Return (x, y) of the center of cell containing provided text 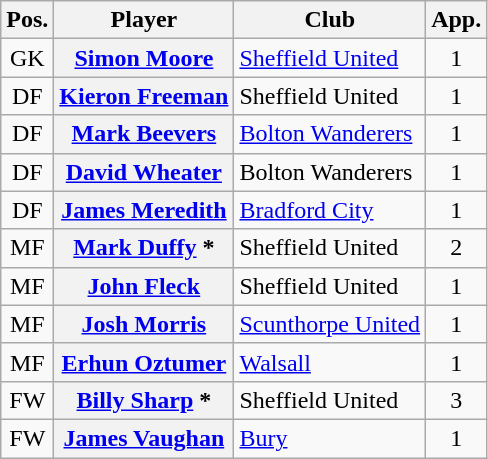
Scunthorpe United (330, 324)
Josh Morris (144, 324)
Player (144, 20)
James Vaughan (144, 438)
Club (330, 20)
App. (456, 20)
Erhun Oztumer (144, 362)
Kieron Freeman (144, 96)
Pos. (28, 20)
Walsall (330, 362)
David Wheater (144, 172)
James Meredith (144, 210)
3 (456, 400)
Bury (330, 438)
Mark Beevers (144, 134)
GK (28, 58)
Simon Moore (144, 58)
2 (456, 248)
Billy Sharp * (144, 400)
Mark Duffy * (144, 248)
John Fleck (144, 286)
Bradford City (330, 210)
